Return (x, y) of the center of cell containing provided text 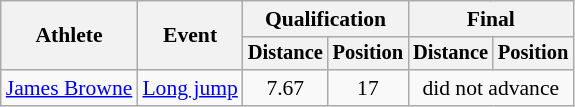
17 (368, 88)
Long jump (190, 88)
James Browne (70, 88)
7.67 (286, 88)
did not advance (490, 88)
Final (490, 19)
Event (190, 36)
Qualification (326, 19)
Athlete (70, 36)
